Locate the cell with the specified text and output its [X, Y] center coordinate. 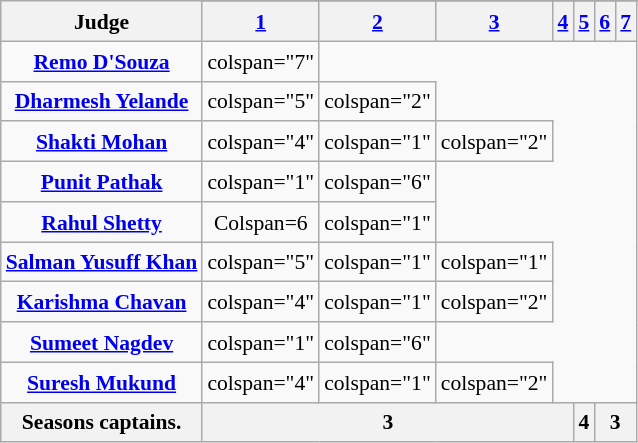
Colspan=6 [260, 222]
2 [378, 21]
Suresh Mukund [102, 382]
Judge [102, 21]
Karishma Chavan [102, 302]
Salman Yusuff Khan [102, 262]
Rahul Shetty [102, 222]
Shakti Mohan [102, 142]
Sumeet Nagdev [102, 342]
Dharmesh Yelande [102, 101]
1 [260, 21]
Remo D'Souza [102, 61]
6 [604, 21]
Punit Pathak [102, 182]
5 [584, 21]
7 [626, 21]
Seasons captains. [102, 422]
colspan="7" [260, 61]
